Scan for the cell matching the given text and deliver its (X, Y) coordinate at center. 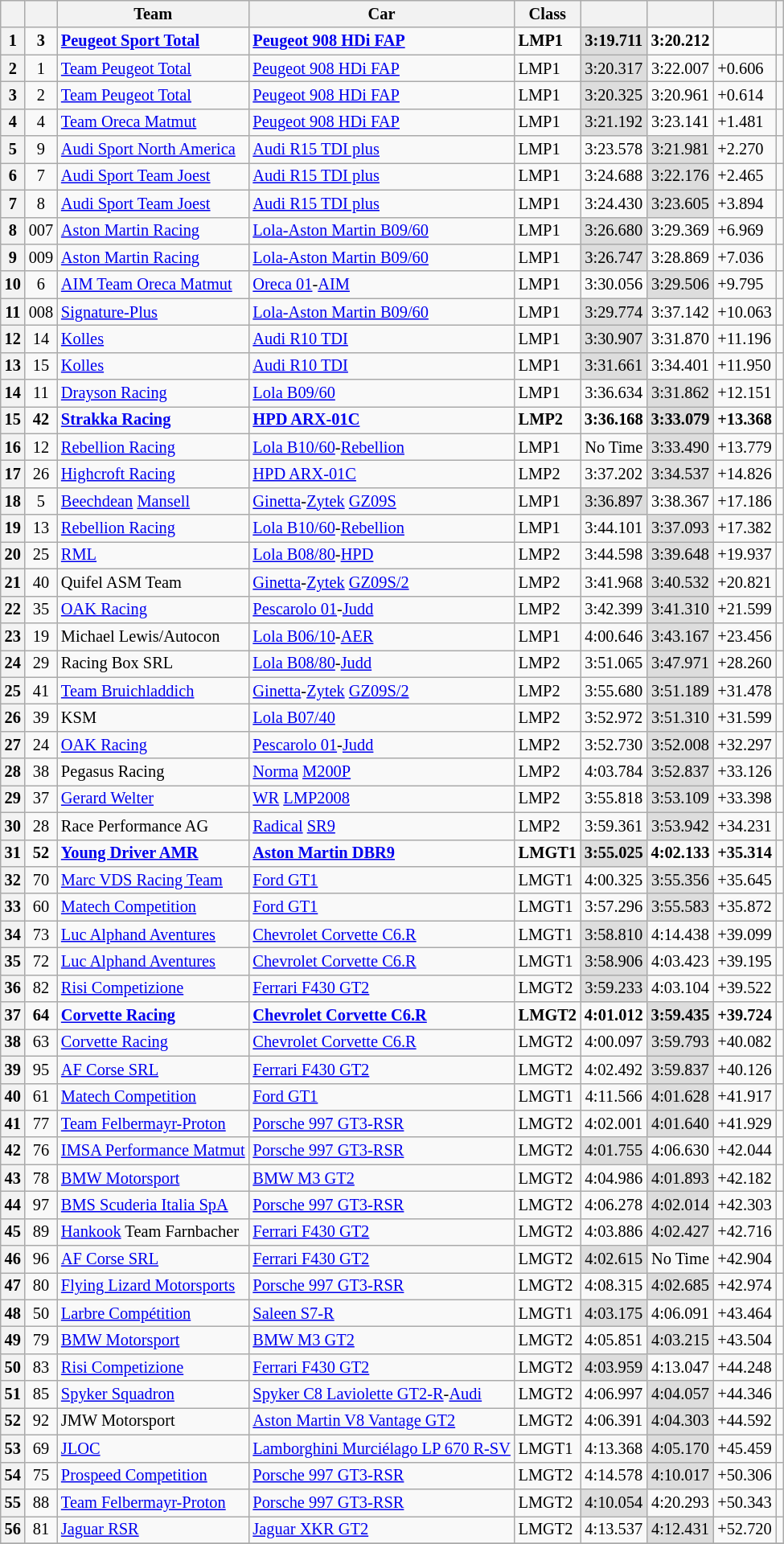
3:21.192 (614, 122)
+9.795 (745, 285)
3:26.680 (614, 231)
3:31.862 (680, 393)
53 (13, 1448)
3:42.399 (614, 610)
+45.459 (745, 1448)
82 (41, 988)
+41.917 (745, 1097)
+2.465 (745, 176)
Lola B09/60 (381, 393)
3:43.167 (680, 636)
KSM (153, 717)
4:00.097 (614, 1042)
3:28.869 (680, 257)
3:38.367 (680, 501)
3:33.079 (680, 420)
3:20.317 (614, 68)
+35.645 (745, 880)
IMSA Performance Matmut (153, 1151)
3:19.711 (614, 41)
3:36.168 (614, 420)
+11.950 (745, 366)
4:03.959 (614, 1367)
3:59.793 (680, 1042)
3:21.981 (680, 150)
4:02.014 (680, 1205)
4:13.047 (680, 1367)
3:51.189 (680, 691)
008 (41, 312)
+39.195 (745, 961)
Signature-Plus (153, 312)
4:02.001 (614, 1123)
3:57.296 (614, 907)
3:36.634 (614, 393)
+52.720 (745, 1530)
3:51.065 (614, 663)
+33.126 (745, 772)
3:31.661 (614, 366)
+13.779 (745, 447)
+44.248 (745, 1367)
4:03.175 (614, 1313)
31 (13, 853)
+21.599 (745, 610)
72 (41, 961)
+33.398 (745, 799)
27 (13, 745)
33 (13, 907)
4:13.537 (614, 1530)
Prospeed Competition (153, 1476)
4:05.851 (614, 1341)
Jaguar XKR GT2 (381, 1530)
Racing Box SRL (153, 663)
3:51.310 (680, 717)
3:34.537 (680, 474)
3:52.837 (680, 772)
3:44.598 (614, 555)
+14.826 (745, 474)
85 (41, 1394)
3:40.532 (680, 582)
4:06.997 (614, 1394)
21 (13, 582)
+31.478 (745, 691)
JLOC (153, 1448)
Lola B06/10-AER (381, 636)
23 (13, 636)
Hankook Team Farnbacher (153, 1232)
Gerard Welter (153, 799)
Lola B07/40 (381, 717)
+11.196 (745, 339)
Oreca 01-AIM (381, 285)
4:05.170 (680, 1448)
+35.872 (745, 907)
4:14.578 (614, 1476)
+0.614 (745, 95)
4:03.423 (680, 961)
4:11.566 (614, 1097)
4:10.054 (614, 1502)
+23.456 (745, 636)
Audi Sport North America (153, 150)
3:23.605 (680, 203)
4:12.431 (680, 1530)
Team Bruichladdich (153, 691)
Spyker Squadron (153, 1394)
009 (41, 257)
92 (41, 1421)
Strakka Racing (153, 420)
4:01.012 (614, 1016)
3:58.810 (614, 934)
Larbre Compétition (153, 1313)
Spyker C8 Laviolette GT2-R-Audi (381, 1394)
61 (41, 1097)
+39.099 (745, 934)
3:39.648 (680, 555)
Aston Martin V8 Vantage GT2 (381, 1421)
+7.036 (745, 257)
Peugeot Sport Total (153, 41)
34 (13, 934)
JMW Motorsport (153, 1421)
Class (548, 14)
WR LMP2008 (381, 799)
97 (41, 1205)
3:47.971 (680, 663)
+43.504 (745, 1341)
AIM Team Oreca Matmut (153, 285)
4:02.427 (680, 1232)
+2.270 (745, 150)
+44.346 (745, 1394)
60 (41, 907)
3:55.818 (614, 799)
3:29.774 (614, 312)
007 (41, 231)
Lola B08/80-Judd (381, 663)
3:59.435 (680, 1016)
Marc VDS Racing Team (153, 880)
Car (381, 14)
4:08.315 (614, 1286)
81 (41, 1530)
55 (13, 1502)
3:52.008 (680, 745)
+17.186 (745, 501)
32 (13, 880)
3:20.212 (680, 41)
3:26.747 (614, 257)
Lamborghini Murciélago LP 670 R-SV (381, 1448)
3:36.897 (614, 501)
17 (13, 474)
+42.974 (745, 1286)
3:59.233 (614, 988)
56 (13, 1530)
79 (41, 1341)
Drayson Racing (153, 393)
+6.969 (745, 231)
+40.126 (745, 1070)
4:03.886 (614, 1232)
46 (13, 1259)
3:44.101 (614, 528)
3:31.870 (680, 339)
+39.724 (745, 1016)
83 (41, 1367)
48 (13, 1313)
4:04.303 (680, 1421)
+13.368 (745, 420)
3:30.056 (614, 285)
76 (41, 1151)
4:02.615 (614, 1259)
+42.716 (745, 1232)
Quifel ASM Team (153, 582)
4:04.057 (680, 1394)
Team (153, 14)
3:52.972 (614, 717)
73 (41, 934)
+35.314 (745, 853)
3:58.906 (614, 961)
Radical SR9 (381, 826)
63 (41, 1042)
+42.904 (745, 1259)
4:06.278 (614, 1205)
3:22.007 (680, 68)
+19.937 (745, 555)
96 (41, 1259)
10 (13, 285)
44 (13, 1205)
3:37.142 (680, 312)
54 (13, 1476)
4:00.325 (614, 880)
95 (41, 1070)
Lola B08/80-HPD (381, 555)
88 (41, 1502)
3:55.680 (614, 691)
3:23.578 (614, 150)
3:23.141 (680, 122)
20 (13, 555)
3:37.202 (614, 474)
4:01.893 (680, 1178)
+42.182 (745, 1178)
47 (13, 1286)
Norma M200P (381, 772)
Pegasus Racing (153, 772)
30 (13, 826)
+41.929 (745, 1123)
4:20.293 (680, 1502)
+3.894 (745, 203)
4:00.646 (614, 636)
4:10.017 (680, 1476)
4:06.091 (680, 1313)
3:41.968 (614, 582)
3:55.583 (680, 907)
3:41.310 (680, 610)
4:13.368 (614, 1448)
4:01.755 (614, 1151)
4:01.640 (680, 1123)
+17.382 (745, 528)
4:04.986 (614, 1178)
BMS Scuderia Italia SpA (153, 1205)
+10.063 (745, 312)
3:53.109 (680, 799)
3:34.401 (680, 366)
70 (41, 880)
43 (13, 1178)
+42.303 (745, 1205)
69 (41, 1448)
80 (41, 1286)
3:37.093 (680, 528)
89 (41, 1232)
+40.082 (745, 1042)
64 (41, 1016)
4:03.784 (614, 772)
Highcroft Racing (153, 474)
3:24.688 (614, 176)
Ginetta-Zytek GZ09S (381, 501)
+1.481 (745, 122)
+42.044 (745, 1151)
36 (13, 988)
78 (41, 1178)
+44.592 (745, 1421)
4:01.628 (680, 1097)
4:03.104 (680, 988)
+34.231 (745, 826)
18 (13, 501)
+39.522 (745, 988)
4:02.492 (614, 1070)
Michael Lewis/Autocon (153, 636)
+12.151 (745, 393)
3:30.907 (614, 339)
+50.343 (745, 1502)
3:53.942 (680, 826)
3:52.730 (614, 745)
22 (13, 610)
4:02.685 (680, 1286)
49 (13, 1341)
4:06.391 (614, 1421)
Aston Martin DBR9 (381, 853)
Jaguar RSR (153, 1530)
+20.821 (745, 582)
3:20.961 (680, 95)
3:22.176 (680, 176)
3:29.506 (680, 285)
51 (13, 1394)
77 (41, 1123)
+28.260 (745, 663)
+32.297 (745, 745)
Saleen S7-R (381, 1313)
Race Performance AG (153, 826)
4:03.215 (680, 1341)
3:55.356 (680, 880)
45 (13, 1232)
Team Oreca Matmut (153, 122)
3:59.837 (680, 1070)
4:02.133 (680, 853)
Beechdean Mansell (153, 501)
4:14.438 (680, 934)
+0.606 (745, 68)
3:59.361 (614, 826)
3:29.369 (680, 231)
75 (41, 1476)
+43.464 (745, 1313)
3:33.490 (680, 447)
3:20.325 (614, 95)
16 (13, 447)
RML (153, 555)
+50.306 (745, 1476)
3:55.025 (614, 853)
+31.599 (745, 717)
4:06.630 (680, 1151)
Flying Lizard Motorsports (153, 1286)
Young Driver AMR (153, 853)
3:24.430 (614, 203)
